Provide the (X, Y) coordinate of the cell's center where the given text is located.  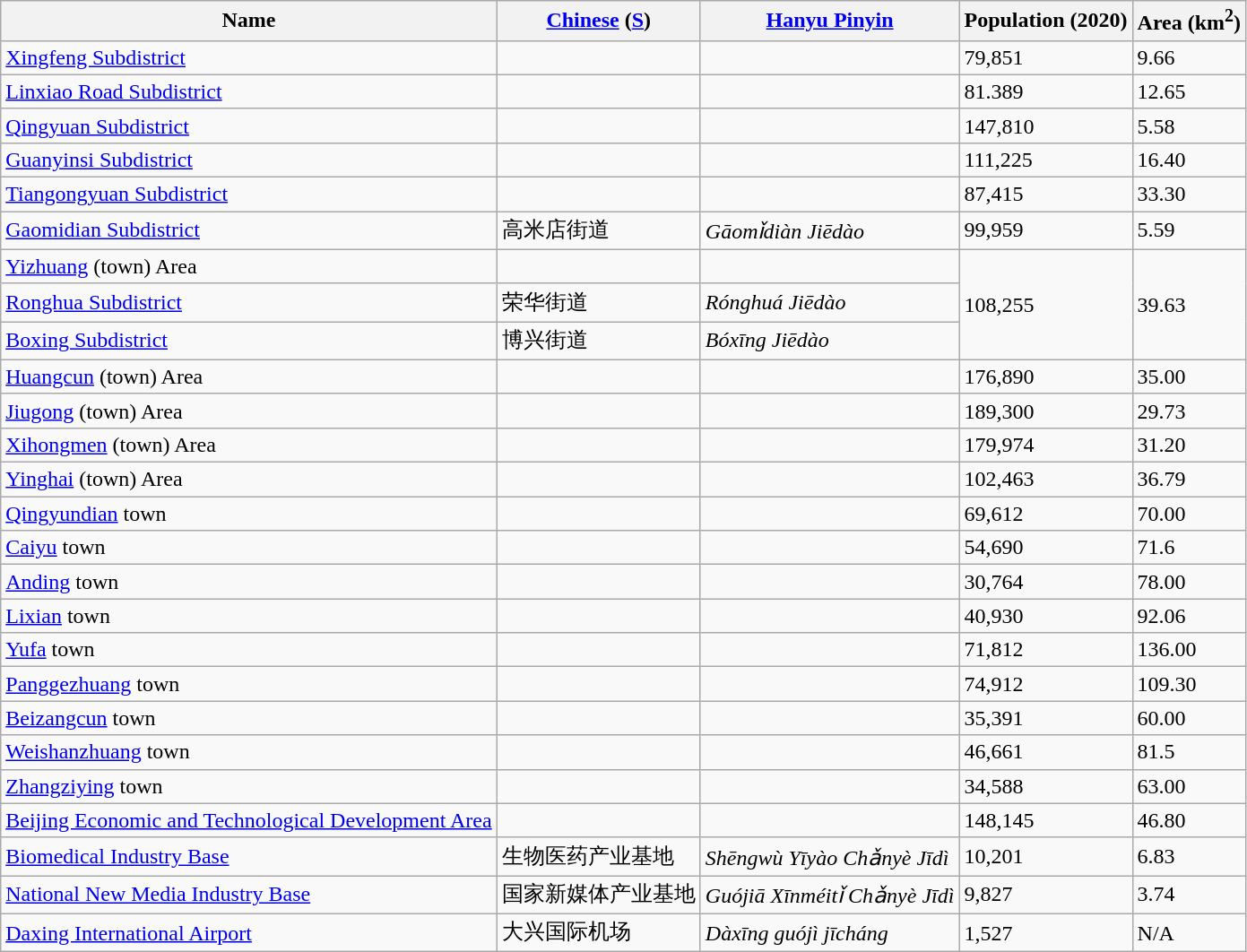
5.58 (1189, 125)
102,463 (1045, 480)
69,612 (1045, 514)
Anding town (249, 582)
Beizangcun town (249, 718)
81.5 (1189, 752)
Weishanzhuang town (249, 752)
国家新媒体产业基地 (599, 895)
Yinghai (town) Area (249, 480)
Dàxīng guójì jīcháng (830, 932)
Gaomidian Subdistrict (249, 231)
81.389 (1045, 91)
63.00 (1189, 786)
108,255 (1045, 305)
博兴街道 (599, 341)
Boxing Subdistrict (249, 341)
9,827 (1045, 895)
9.66 (1189, 57)
Qingyuan Subdistrict (249, 125)
生物医药产业基地 (599, 857)
189,300 (1045, 411)
176,890 (1045, 376)
Population (2020) (1045, 22)
46,661 (1045, 752)
99,959 (1045, 231)
Rónghuá Jiēdào (830, 303)
Linxiao Road Subdistrict (249, 91)
16.40 (1189, 160)
34,588 (1045, 786)
6.83 (1189, 857)
Ronghua Subdistrict (249, 303)
35,391 (1045, 718)
Shēngwù Yīyào Chǎnyè Jīdì (830, 857)
Caiyu town (249, 548)
3.74 (1189, 895)
10,201 (1045, 857)
36.79 (1189, 480)
92.06 (1189, 616)
35.00 (1189, 376)
33.30 (1189, 195)
12.65 (1189, 91)
大兴国际机场 (599, 932)
Name (249, 22)
29.73 (1189, 411)
79,851 (1045, 57)
71.6 (1189, 548)
71,812 (1045, 650)
1,527 (1045, 932)
40,930 (1045, 616)
30,764 (1045, 582)
31.20 (1189, 445)
78.00 (1189, 582)
N/A (1189, 932)
Jiugong (town) Area (249, 411)
Qingyundian town (249, 514)
111,225 (1045, 160)
Gāomǐdiàn Jiēdào (830, 231)
39.63 (1189, 305)
Yufa town (249, 650)
Guójiā Xīnméitǐ Chǎnyè Jīdì (830, 895)
54,690 (1045, 548)
Yizhuang (town) Area (249, 266)
Chinese (S) (599, 22)
148,145 (1045, 820)
87,415 (1045, 195)
Tiangongyuan Subdistrict (249, 195)
Lixian town (249, 616)
Xihongmen (town) Area (249, 445)
136.00 (1189, 650)
Guanyinsi Subdistrict (249, 160)
Hanyu Pinyin (830, 22)
5.59 (1189, 231)
Area (km2) (1189, 22)
高米店街道 (599, 231)
60.00 (1189, 718)
Bóxīng Jiēdào (830, 341)
109.30 (1189, 684)
46.80 (1189, 820)
National New Media Industry Base (249, 895)
Biomedical Industry Base (249, 857)
Beijing Economic and Technological Development Area (249, 820)
74,912 (1045, 684)
179,974 (1045, 445)
Daxing International Airport (249, 932)
Xingfeng Subdistrict (249, 57)
Huangcun (town) Area (249, 376)
Panggezhuang town (249, 684)
Zhangziying town (249, 786)
147,810 (1045, 125)
荣华街道 (599, 303)
70.00 (1189, 514)
